Output the [x, y] coordinate of the center of the cell containing the given text.  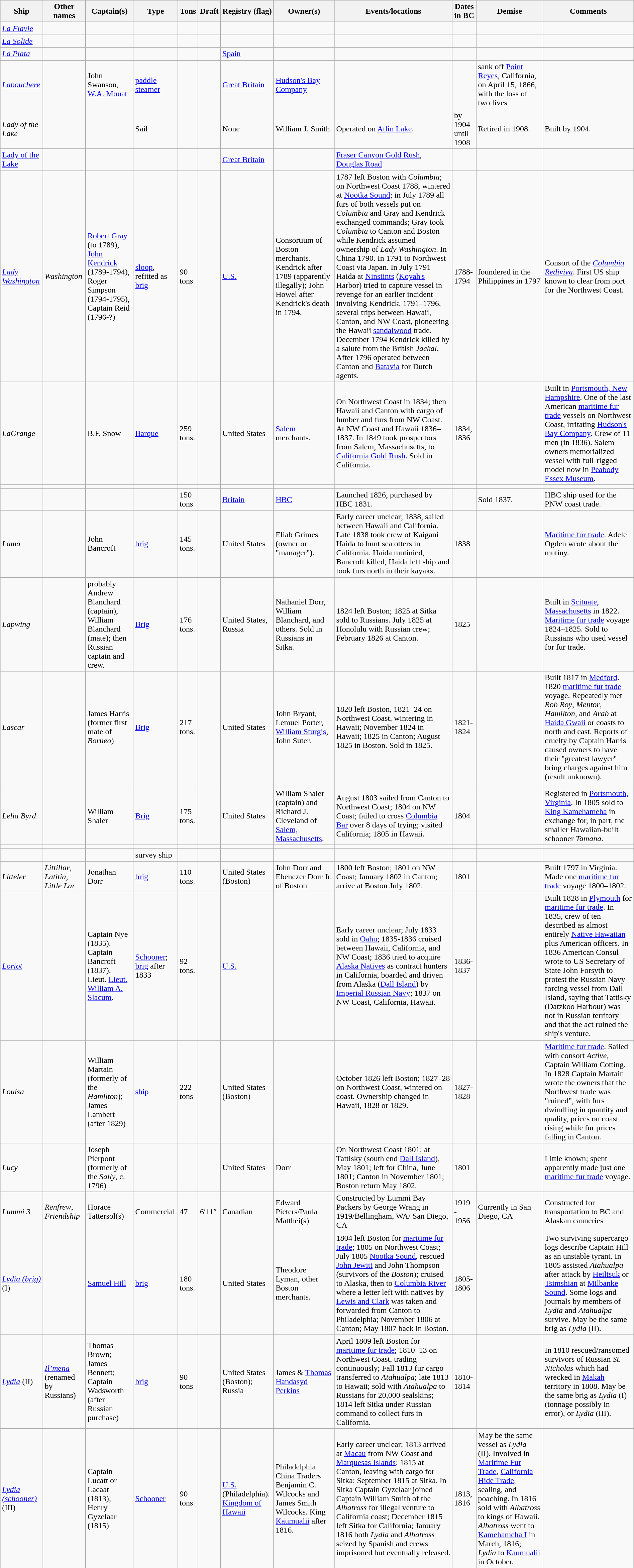
None [247, 129]
1834, 1836 [464, 433]
LaGrange [21, 433]
October 1826 left Boston; 1827–28 on Northwest Coast, wintered on coast. Ownership changed in Hawaii, 1828 or 1829. [393, 1092]
1836-1837 [464, 966]
United States, Russia [247, 624]
Nathaniel Dorr, William Blanchard, and others. Sold in Russians in Sitka. [304, 624]
1820 left Boston, 1821–24 on Northwest Coast, wintering in Hawaii; November 1824 in Hawaii; 1825 in Canton; August 1825 in Boston. Sold in 1825. [393, 727]
Launched 1826, purchased by HBC 1831. [393, 499]
survey ship [156, 855]
1821-1824 [464, 727]
Registered in Portsmouth, Virginia. In 1805 sold to King Kamehameha in exchange for, in part, the smaller Hawaiian-built schooner Tamana. [589, 816]
B.F. Snow [110, 433]
Salem merchants. [304, 433]
Labouchere [21, 85]
Captain Lucatt or Lacaat (1813); Henry Gyzelaar (1815) [110, 1498]
Fraser Canyon Gold Rush, Douglas Road [393, 160]
222 tons [188, 1092]
Philadelphia China Traders Benjamin C. Wilcocks and James Smith Wilcocks. King Kaumualii after 1816. [304, 1498]
ship [156, 1092]
probably Andrew Blanchard (captain), William Blanchard (mate); then Russian captain and crew. [110, 624]
Lascar [21, 727]
HBC [304, 499]
145 tons. [188, 544]
6′11″ [209, 1212]
Jonathan Dorr [110, 877]
1788-1794 [464, 276]
217 tons. [188, 727]
paddle steamer [156, 85]
110 tons. [188, 877]
Consortium of Boston merchants. Kendrick after 1789 (apparently illegally); John Howel after Kendrick's death in 1794. [304, 276]
On Northwest Coast 1801; at Tattisky (south end Dall Island), May 1801; left for China, June 1801; Canton in November 1801; Boston return May 1802. [393, 1167]
by 1904 until 1908 [464, 129]
259 tons. [188, 433]
47 [188, 1212]
Maritime fur trade. Adele Ogden wrote about the mutiny. [589, 544]
Consort of the Columbia Rediviva. First US ship known to clear from port for the Northwest Coast. [589, 276]
sank off Point Reyes, California, on April 15, 1866, with the loss of two lives [510, 85]
Eliab Grimes (owner or "manager"). [304, 544]
Schooner; brig after 1833 [156, 966]
Spain [247, 54]
1824 left Boston; 1825 at Sitka sold to Russians. July 1825 at Honolulu with Russian crew; February 1826 at Canton. [393, 624]
La Solide [21, 41]
Captain Nye (1835). Captain Bancroft (1837). Lieut. Lieut. William A. Slacum. [110, 966]
John Bryant, Lemuel Porter, William Sturgis, John Suter. [304, 727]
Joseph Pierpont (formerly of the Sally, c. 1796) [110, 1167]
1804 [464, 816]
Renfrew, Friendship [64, 1212]
Built in Scituate, Massachusetts in 1822. Maritime fur trade voyage 1824–1825. Sold to Russians who used vessel for fur trade. [589, 624]
Lydia (brig) (I) [21, 1283]
Comments [589, 11]
92 tons. [188, 966]
William Shaler (captain) and Richard J. Cleveland of Salem, Massachusetts. [304, 816]
150 tons [188, 499]
Lama [21, 544]
1813, 1816 [464, 1498]
Lucy [21, 1167]
Constructed by Lummi Bay Packers by George Wrang in 1919/Bellingham, WA/ San Diego, CA [393, 1212]
Built 1797 in Virginia. Made one maritime fur trade voyage 1800–1802. [589, 877]
1805-1806 [464, 1283]
1825 [464, 624]
Constructed for transportation to BC and Alaskan canneries [589, 1212]
Operated on Atlin Lake. [393, 129]
1810-1814 [464, 1381]
Edward Pieters/Paula Matthei(s) [304, 1212]
Draft [209, 11]
Lummi 3 [21, 1212]
HBC ship used for the PNW coast trade. [589, 499]
1919 - 1956 [464, 1212]
Type [156, 11]
foundered in the Philippines in 1797 [510, 276]
Samuel Hill [110, 1283]
Events/locations [393, 11]
Sail [156, 129]
Other names [64, 11]
1827-1828 [464, 1092]
1838 [464, 544]
Barque [156, 433]
Sold 1837. [510, 499]
Dorr [304, 1167]
La Flavie [21, 28]
Lady Washington [21, 276]
Louisa [21, 1092]
Lydia (II) [21, 1381]
Loriot [21, 966]
Il’mena (renamed by Russians) [64, 1381]
United States (Boston); Russia [247, 1381]
Dates in BC [464, 11]
Littillar, Latitia, Little Lar [64, 877]
Robert Gray (to 1789), John Kendrick (1789-1794), Roger Simpson (1794-1795), Captain Reid (1796-?) [110, 276]
sloop, refitted as brig [156, 276]
Registry (flag) [247, 11]
Built by 1904. [589, 129]
Ship [21, 11]
Lelia Byrd [21, 816]
Tons [188, 11]
William Martain (formerly of the Hamilton); James Lambert (after 1829) [110, 1092]
James & Thomas Handasyd Perkins [304, 1381]
175 tons. [188, 816]
William Shaler [110, 816]
Theodore Lyman, other Boston merchants. [304, 1283]
La Plata [21, 54]
180 tons. [188, 1283]
James Harris (former first mate of Borneo) [110, 727]
Retired in 1908. [510, 129]
John Bancroft [110, 544]
Captain(s) [110, 11]
Litteler [21, 877]
Hudson's Bay Company [304, 85]
Demise [510, 11]
John Dorr and Ebenezer Dorr Jr. of Boston [304, 877]
Canadian [247, 1212]
Lydia (schooner) (III) [21, 1498]
Britain [247, 499]
Thomas Brown; James Bennett; Captain Wadsworth (after Russian purchase) [110, 1381]
Currently in San Diego, CA [510, 1212]
Lapwing [21, 624]
1800 left Boston; 1801 on NW Coast; January 1802 in Canton; arrive at Boston July 1802. [393, 877]
Little known; spent apparently made just one maritime fur trade voyage. [589, 1167]
William J. Smith [304, 129]
Commercial [156, 1212]
John Swanson, W.A. Mouat [110, 85]
Owner(s) [304, 11]
176 tons. [188, 624]
Horace Tattersol(s) [110, 1212]
Washington [64, 276]
U.S. (Philadelphia). Kingdom of Hawaii [247, 1498]
Schooner [156, 1498]
